Output the (x, y) coordinate of the center of the cell containing the given text.  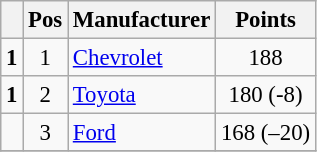
3 (46, 133)
180 (-8) (266, 95)
Manufacturer (142, 20)
Chevrolet (142, 58)
168 (–20) (266, 133)
Pos (46, 20)
2 (46, 95)
Toyota (142, 95)
Ford (142, 133)
188 (266, 58)
Points (266, 20)
